Scan for the cell matching the given text and deliver its (X, Y) coordinate at center. 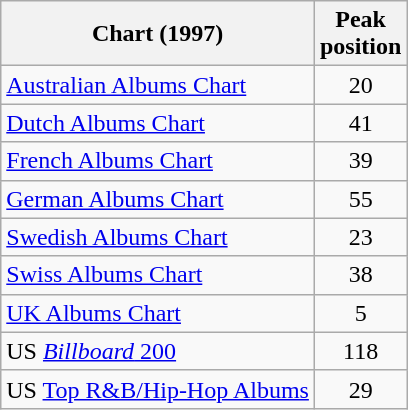
Chart (1997) (158, 34)
French Albums Chart (158, 161)
Swiss Albums Chart (158, 275)
39 (360, 161)
118 (360, 351)
Dutch Albums Chart (158, 123)
23 (360, 237)
Swedish Albums Chart (158, 237)
US Billboard 200 (158, 351)
Australian Albums Chart (158, 85)
55 (360, 199)
German Albums Chart (158, 199)
38 (360, 275)
5 (360, 313)
41 (360, 123)
29 (360, 389)
Peakposition (360, 34)
UK Albums Chart (158, 313)
20 (360, 85)
US Top R&B/Hip-Hop Albums (158, 389)
